From the cell containing the given text, extract its center point as (X, Y) coordinate. 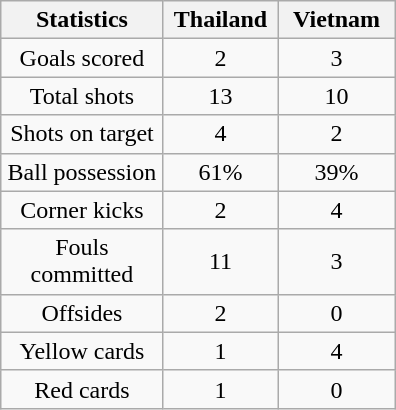
Offsides (82, 313)
11 (220, 262)
13 (220, 96)
Total shots (82, 96)
Statistics (82, 20)
61% (220, 172)
Goals scored (82, 58)
Vietnam (337, 20)
Yellow cards (82, 351)
Red cards (82, 389)
Ball possession (82, 172)
Shots on target (82, 134)
Corner kicks (82, 210)
Thailand (220, 20)
10 (337, 96)
Fouls committed (82, 262)
39% (337, 172)
